Detect which cell encompasses the target text, then output its (x, y) center coordinate. 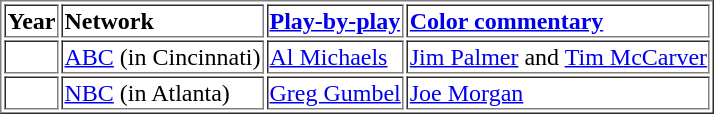
Network (162, 20)
Joe Morgan (558, 92)
ABC (in Cincinnati) (162, 56)
Al Michaels (334, 56)
Play-by-play (334, 20)
Greg Gumbel (334, 92)
NBC (in Atlanta) (162, 92)
Color commentary (558, 20)
Jim Palmer and Tim McCarver (558, 56)
Year (31, 20)
